Locate the cell with the specified text and output its (x, y) center coordinate. 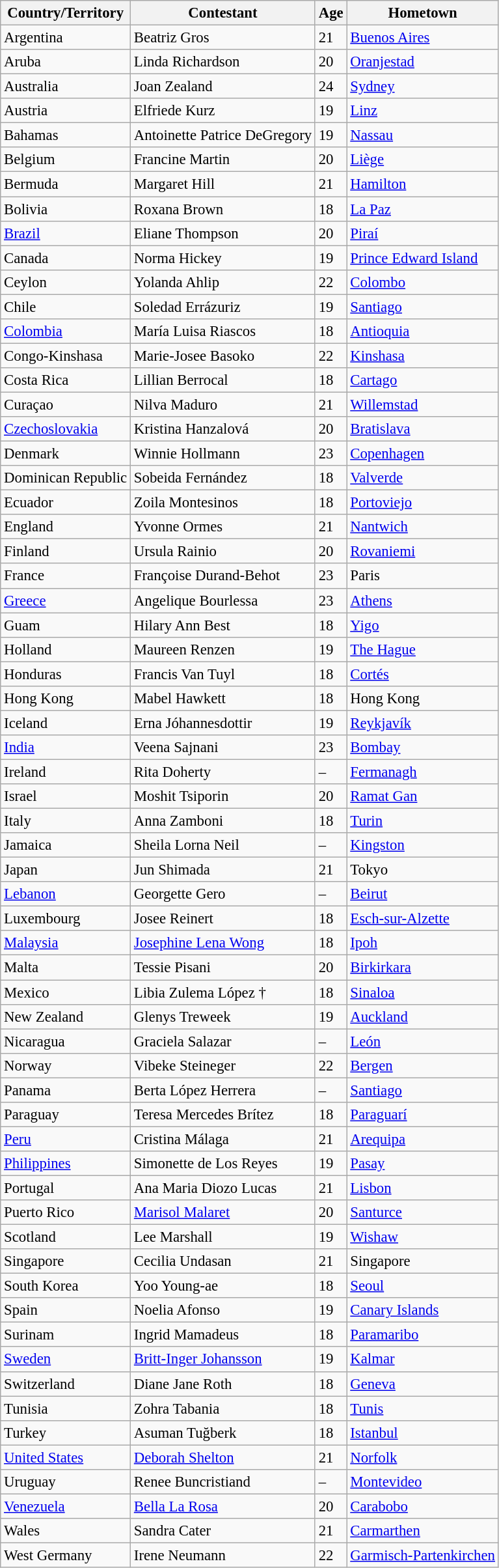
Angelique Bourlessa (223, 600)
Auckland (423, 1016)
Veena Sajnani (223, 748)
Cristina Málaga (223, 1139)
Mabel Hawkett (223, 699)
Teresa Mercedes Brítez (223, 1115)
Age (330, 13)
Paraguay (66, 1115)
Reykjavík (423, 723)
Kristina Hanzalová (223, 429)
Josephine Lena Wong (223, 944)
Deborah Shelton (223, 1457)
Graciela Salazar (223, 1041)
Congo-Kinshasa (66, 356)
Yvonne Ormes (223, 527)
Renee Buncristiand (223, 1482)
Paramaribo (423, 1335)
Honduras (66, 674)
Hilary Ann Best (223, 625)
Lillian Berrocal (223, 380)
Valverde (423, 478)
Fermanagh (423, 772)
England (66, 527)
Yoo Young-ae (223, 1286)
Hometown (423, 13)
Garmisch-Partenkirchen (423, 1555)
Anna Zamboni (223, 821)
Brazil (66, 233)
Liège (423, 160)
South Korea (66, 1286)
24 (330, 87)
Ipoh (423, 944)
Bermuda (66, 184)
Lee Marshall (223, 1237)
Bahamas (66, 135)
Finland (66, 552)
Sheila Lorna Neil (223, 845)
Irene Neumann (223, 1555)
Nilva Maduro (223, 404)
Joan Zealand (223, 87)
Malaysia (66, 944)
Cortés (423, 674)
Holland (66, 649)
Winnie Hollmann (223, 454)
Erna Jóhannesdottir (223, 723)
Ana Maria Diozo Lucas (223, 1188)
Josee Reinert (223, 919)
Ecuador (66, 503)
Bergen (423, 1065)
Pasay (423, 1164)
Curaçao (66, 404)
Tunisia (66, 1408)
Carabobo (423, 1506)
León (423, 1041)
Greece (66, 600)
Luxembourg (66, 919)
Japan (66, 870)
Vibeke Steineger (223, 1065)
Willemstad (423, 404)
Yolanda Ahlip (223, 282)
Czechoslovakia (66, 429)
Venezuela (66, 1506)
Paris (423, 576)
Italy (66, 821)
Guam (66, 625)
Kingston (423, 845)
Belgium (66, 160)
Oranjestad (423, 62)
Ramat Gan (423, 796)
Diane Jane Roth (223, 1384)
Marie-Josee Basoko (223, 356)
Geneva (423, 1384)
Surinam (66, 1335)
Arequipa (423, 1139)
Santurce (423, 1212)
Norma Hickey (223, 258)
Ingrid Mamadeus (223, 1335)
Tunis (423, 1408)
Cartago (423, 380)
New Zealand (66, 1016)
Carmarthen (423, 1531)
Bella La Rosa (223, 1506)
Nicaragua (66, 1041)
Colombia (66, 331)
Sandra Cater (223, 1531)
Scotland (66, 1237)
Costa Rica (66, 380)
Zoila Montesinos (223, 503)
Nantwich (423, 527)
Portugal (66, 1188)
Mexico (66, 992)
Panama (66, 1090)
Canada (66, 258)
Noelia Afonso (223, 1310)
Jamaica (66, 845)
Nassau (423, 135)
Denmark (66, 454)
Wales (66, 1531)
Soledad Errázuriz (223, 307)
Lisbon (423, 1188)
Piraí (423, 233)
Yigo (423, 625)
Copenhagen (423, 454)
Jun Shimada (223, 870)
Britt-Inger Johansson (223, 1360)
Sobeida Fernández (223, 478)
Eliane Thompson (223, 233)
Maureen Renzen (223, 649)
Uruguay (66, 1482)
Wishaw (423, 1237)
Norfolk (423, 1457)
Roxana Brown (223, 209)
Israel (66, 796)
Elfriede Kurz (223, 111)
Puerto Rico (66, 1212)
Rovaniemi (423, 552)
Ceylon (66, 282)
Antioquia (423, 331)
Bombay (423, 748)
Istanbul (423, 1433)
Ursula Rainio (223, 552)
Bratislava (423, 429)
Beatriz Gros (223, 38)
Lebanon (66, 894)
Francis Van Tuyl (223, 674)
Dominican Republic (66, 478)
Marisol Malaret (223, 1212)
Buenos Aires (423, 38)
Austria (66, 111)
Bolivia (66, 209)
Paraguarí (423, 1115)
Tokyo (423, 870)
Cecilia Undasan (223, 1261)
Switzerland (66, 1384)
María Luisa Riascos (223, 331)
Country/Territory (66, 13)
Turkey (66, 1433)
Seoul (423, 1286)
Philippines (66, 1164)
Zohra Tabania (223, 1408)
Kalmar (423, 1360)
Linda Richardson (223, 62)
Francine Martin (223, 160)
Malta (66, 968)
Canary Islands (423, 1310)
Athens (423, 600)
Tessie Pisani (223, 968)
Contestant (223, 13)
Aruba (66, 62)
Margaret Hill (223, 184)
Montevideo (423, 1482)
Georgette Gero (223, 894)
Sweden (66, 1360)
Linz (423, 111)
United States (66, 1457)
Simonette de Los Reyes (223, 1164)
Colombo (423, 282)
Australia (66, 87)
Prince Edward Island (423, 258)
Chile (66, 307)
Spain (66, 1310)
La Paz (423, 209)
Françoise Durand-Behot (223, 576)
France (66, 576)
Rita Doherty (223, 772)
Birkirkara (423, 968)
Esch-sur-Alzette (423, 919)
Kinshasa (423, 356)
Peru (66, 1139)
Hamilton (423, 184)
Turin (423, 821)
Berta López Herrera (223, 1090)
Ireland (66, 772)
Sydney (423, 87)
Beirut (423, 894)
Libia Zulema López † (223, 992)
Glenys Treweek (223, 1016)
Asuman Tuğberk (223, 1433)
Moshit Tsiporin (223, 796)
The Hague (423, 649)
West Germany (66, 1555)
Sinaloa (423, 992)
Iceland (66, 723)
Portoviejo (423, 503)
Antoinette Patrice DeGregory (223, 135)
India (66, 748)
Argentina (66, 38)
Norway (66, 1065)
